Pinpoint the cell where the given text exists, returning its (X, Y) midpoint coordinate. 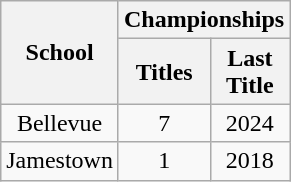
Bellevue (60, 123)
Jamestown (60, 161)
School (60, 52)
1 (164, 161)
LastTitle (250, 72)
7 (164, 123)
2018 (250, 161)
2024 (250, 123)
Titles (164, 72)
Championships (204, 20)
